Scan for the cell matching the given text and deliver its [x, y] coordinate at center. 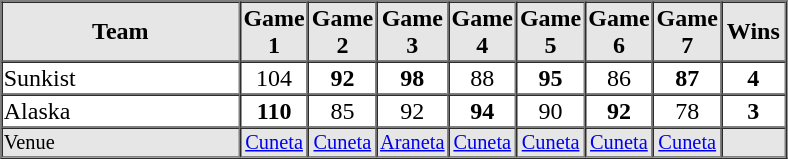
4 [753, 78]
95 [550, 78]
104 [274, 78]
Game 1 [274, 32]
90 [550, 110]
Sunkist [120, 78]
Game 6 [619, 32]
85 [342, 110]
Game 4 [482, 32]
110 [274, 110]
Game 3 [413, 32]
88 [482, 78]
Game 5 [550, 32]
Alaska [120, 110]
86 [619, 78]
94 [482, 110]
Game 2 [342, 32]
98 [413, 78]
78 [687, 110]
Game 7 [687, 32]
87 [687, 78]
Venue [120, 143]
Team [120, 32]
Araneta [413, 143]
Wins [753, 32]
3 [753, 110]
